Return [X, Y] of the center of cell containing provided text 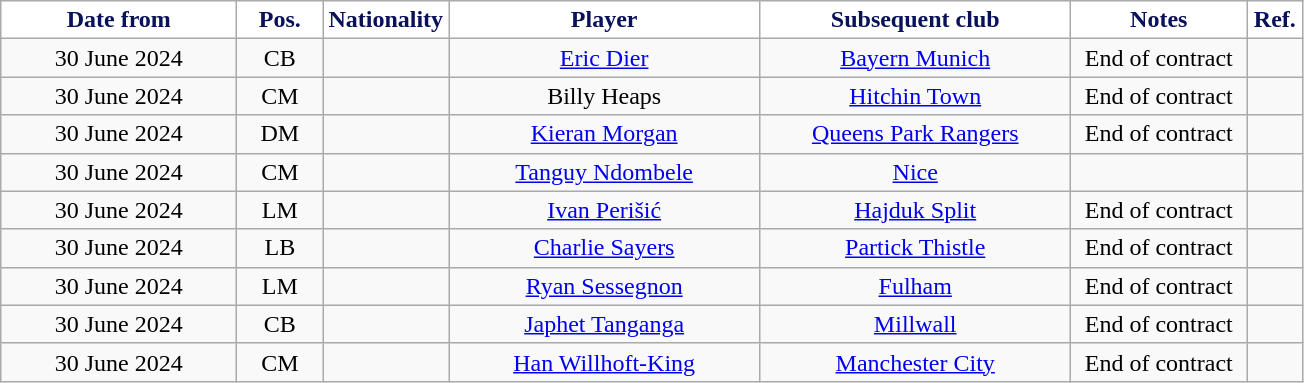
Fulham [916, 286]
Ryan Sessegnon [604, 286]
Nice [916, 172]
Subsequent club [916, 20]
Billy Heaps [604, 96]
Kieran Morgan [604, 134]
Han Willhoft-King [604, 362]
Nationality [386, 20]
LB [280, 248]
Queens Park Rangers [916, 134]
Pos. [280, 20]
DM [280, 134]
Tanguy Ndombele [604, 172]
Ivan Perišić [604, 210]
Partick Thistle [916, 248]
Hajduk Split [916, 210]
Eric Dier [604, 58]
Notes [1159, 20]
Player [604, 20]
Japhet Tanganga [604, 324]
Millwall [916, 324]
Hitchin Town [916, 96]
Charlie Sayers [604, 248]
Manchester City [916, 362]
Bayern Munich [916, 58]
Ref. [1275, 20]
Date from [119, 20]
